Return the [X, Y] coordinate for the center point of the cell that contains the specified text.  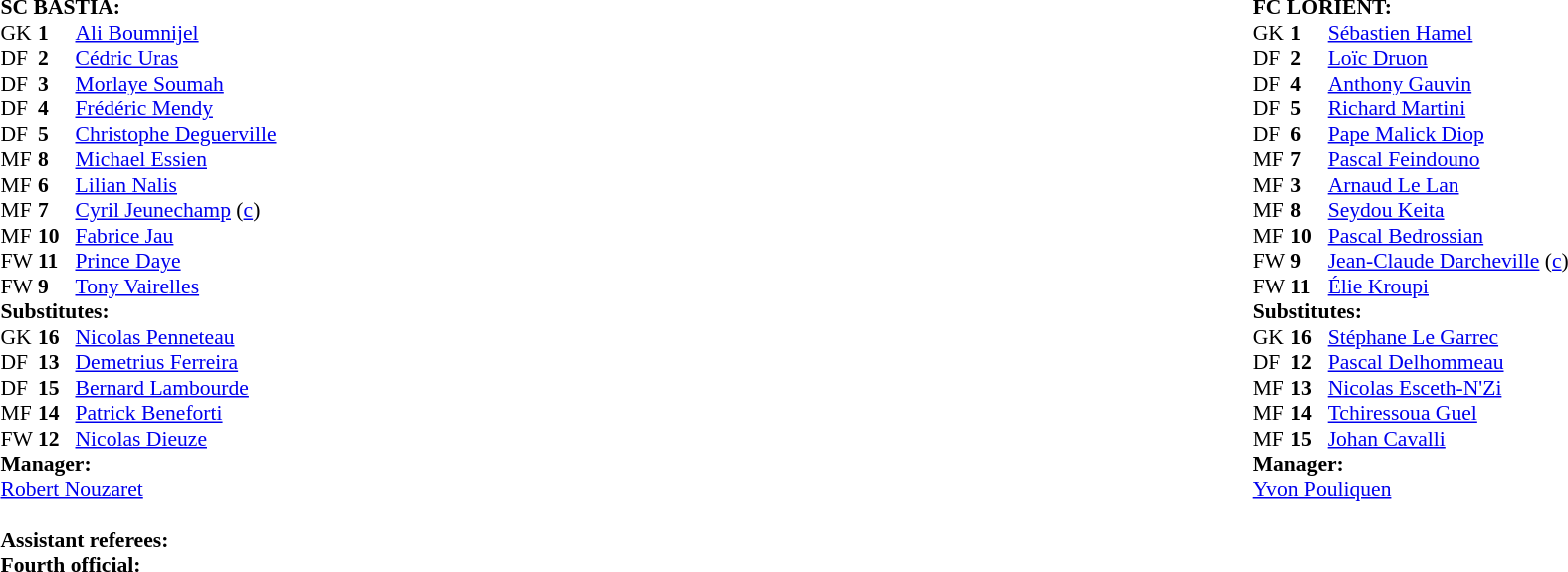
Christophe Deguerville [176, 134]
Tony Vairelles [176, 286]
Patrick Beneforti [176, 413]
Frédéric Mendy [176, 108]
Prince Daye [176, 262]
Demetrius Ferreira [176, 363]
Fabrice Jau [176, 236]
Michael Essien [176, 160]
Nicolas Dieuze [176, 439]
Bernard Lambourde [176, 388]
Cédric Uras [176, 59]
Cyril Jeunechamp (c) [176, 210]
Ali Boumnijel [176, 33]
Lilian Nalis [176, 185]
Substitutes: [137, 311]
Manager: [137, 465]
Morlaye Soumah [176, 84]
Nicolas Penneteau [176, 337]
